From the cell containing the given text, extract its center point as [X, Y] coordinate. 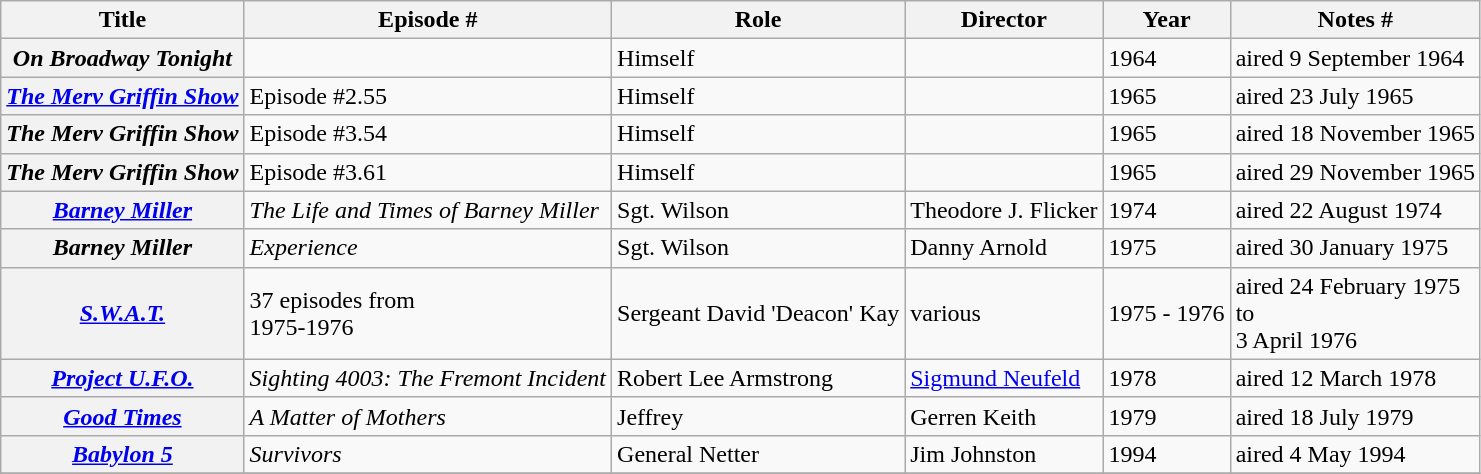
Episode #3.54 [428, 134]
1994 [1166, 454]
1975 - 1976 [1166, 313]
1964 [1166, 58]
1978 [1166, 378]
Good Times [122, 416]
Year [1166, 20]
Title [122, 20]
aired 22 August 1974 [1355, 210]
1974 [1166, 210]
Survivors [428, 454]
aired 24 February 1975to3 April 1976 [1355, 313]
Gerren Keith [1004, 416]
S.W.A.T. [122, 313]
aired 9 September 1964 [1355, 58]
Experience [428, 248]
aired 18 July 1979 [1355, 416]
aired 30 January 1975 [1355, 248]
The Life and Times of Barney Miller [428, 210]
Episode #2.55 [428, 96]
Episode #3.61 [428, 172]
Jeffrey [758, 416]
aired 18 November 1965 [1355, 134]
37 episodes from 1975-1976 [428, 313]
aired 12 March 1978 [1355, 378]
1975 [1166, 248]
Episode # [428, 20]
Project U.F.O. [122, 378]
Sigmund Neufeld [1004, 378]
Danny Arnold [1004, 248]
Theodore J. Flicker [1004, 210]
Robert Lee Armstrong [758, 378]
On Broadway Tonight [122, 58]
Director [1004, 20]
Babylon 5 [122, 454]
Sighting 4003: The Fremont Incident [428, 378]
Jim Johnston [1004, 454]
General Netter [758, 454]
Sergeant David 'Deacon' Kay [758, 313]
aired 29 November 1965 [1355, 172]
Notes # [1355, 20]
1979 [1166, 416]
A Matter of Mothers [428, 416]
aired 4 May 1994 [1355, 454]
aired 23 July 1965 [1355, 96]
Role [758, 20]
various [1004, 313]
